Return the [X, Y] coordinate for the center point of the cell that contains the specified text.  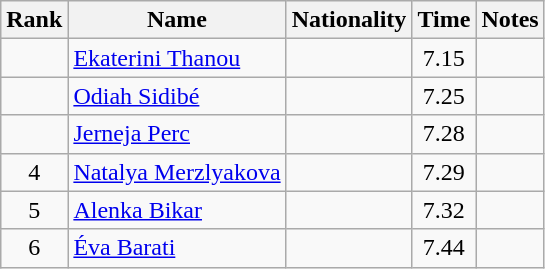
Notes [510, 20]
7.28 [444, 134]
Time [444, 20]
Rank [34, 20]
4 [34, 172]
Éva Barati [177, 248]
7.25 [444, 96]
7.44 [444, 248]
7.15 [444, 58]
Odiah Sidibé [177, 96]
Jerneja Perc [177, 134]
7.32 [444, 210]
7.29 [444, 172]
5 [34, 210]
Alenka Bikar [177, 210]
Nationality [349, 20]
Natalya Merzlyakova [177, 172]
6 [34, 248]
Ekaterini Thanou [177, 58]
Name [177, 20]
